Identify which cell holds the provided text, then report its [x, y] central coordinate. 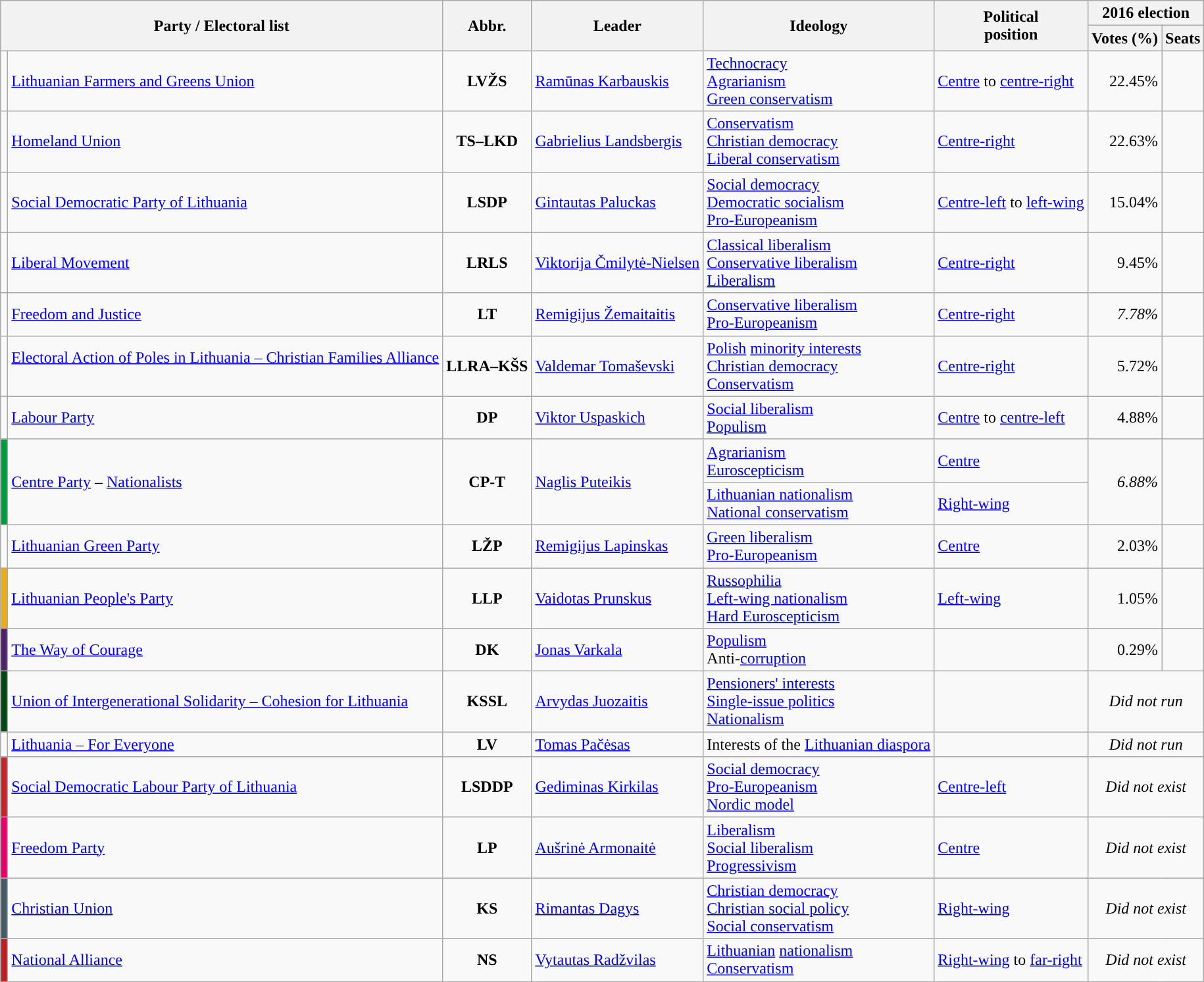
Centre-left [1011, 787]
Green liberalismPro-Europeanism [818, 546]
Ideology [818, 26]
15.04% [1124, 202]
LP [487, 848]
Electoral Action of Poles in Lithuania – Christian Families Alliance [225, 366]
Social Democratic Labour Party of Lithuania [225, 787]
Conservative liberalismPro-Europeanism [818, 315]
Lithuanian nationalismNational conservatism [818, 503]
Centre to centre-right [1011, 81]
DK [487, 650]
2.03% [1124, 546]
LRLS [487, 263]
TS–LKD [487, 142]
Jonas Varkala [617, 650]
Labour Party [225, 417]
Centre Party – Nationalists [225, 482]
LSDDP [487, 787]
Centre-left to left-wing [1011, 202]
6.88% [1124, 482]
Homeland Union [225, 142]
Lithuanian Green Party [225, 546]
Votes (%) [1124, 38]
Vytautas Radžvilas [617, 960]
Lithuanian Farmers and Greens Union [225, 81]
4.88% [1124, 417]
Aušrinė Armonaitė [617, 848]
PopulismAnti-corruption [818, 650]
Remigijus Žemaitaitis [617, 315]
Freedom Party [225, 848]
Arvydas Juozaitis [617, 702]
Viktorija Čmilytė-Nielsen [617, 263]
LVŽS [487, 81]
Polish minority interestsChristian democracyConservatism [818, 366]
LiberalismSocial liberalismProgressivism [818, 848]
0.29% [1124, 650]
Pensioners' interestsSingle-issue politicsNationalism [818, 702]
National Alliance [225, 960]
LT [487, 315]
KS [487, 908]
Vaidotas Prunskus [617, 598]
KSSL [487, 702]
TechnocracyAgrarianismGreen conservatism [818, 81]
22.63% [1124, 142]
ConservatismChristian democracyLiberal conservatism [818, 142]
Interests of the Lithuanian diaspora [818, 744]
Christian Union [225, 908]
Ramūnas Karbauskis [617, 81]
NS [487, 960]
The Way of Courage [225, 650]
Left-wing [1011, 598]
Politicalposition [1011, 26]
LŽP [487, 546]
22.45% [1124, 81]
Abbr. [487, 26]
LV [487, 744]
Tomas Pačėsas [617, 744]
Rimantas Dagys [617, 908]
Centre to centre-left [1011, 417]
LLRA–KŠS [487, 366]
Naglis Puteikis [617, 482]
Right-wing to far-right [1011, 960]
2016 election [1146, 13]
Remigijus Lapinskas [617, 546]
Union of Intergenerational Solidarity – Cohesion for Lithuania [225, 702]
Seats [1183, 38]
LSDP [487, 202]
Lithuanian nationalismConservatism [818, 960]
Social Democratic Party of Lithuania [225, 202]
5.72% [1124, 366]
AgrarianismEuroscepticism [818, 461]
Gintautas Paluckas [617, 202]
Social liberalismPopulism [818, 417]
Gabrielius Landsbergis [617, 142]
Freedom and Justice [225, 315]
Party / Electoral list [222, 26]
Lithuania – For Everyone [225, 744]
RussophiliaLeft-wing nationalismHard Euroscepticism [818, 598]
Gediminas Kirkilas [617, 787]
Christian democracyChristian social policySocial conservatism [818, 908]
Social democracyPro-EuropeanismNordic model [818, 787]
Classical liberalismConservative liberalismLiberalism [818, 263]
9.45% [1124, 263]
Leader [617, 26]
1.05% [1124, 598]
DP [487, 417]
Lithuanian People's Party [225, 598]
Social democracyDemocratic socialismPro-Europeanism [818, 202]
7.78% [1124, 315]
Liberal Movement [225, 263]
Viktor Uspaskich [617, 417]
LLP [487, 598]
CP-T [487, 482]
Valdemar Tomaševski [617, 366]
